Identify which cell holds the provided text, then report its (x, y) central coordinate. 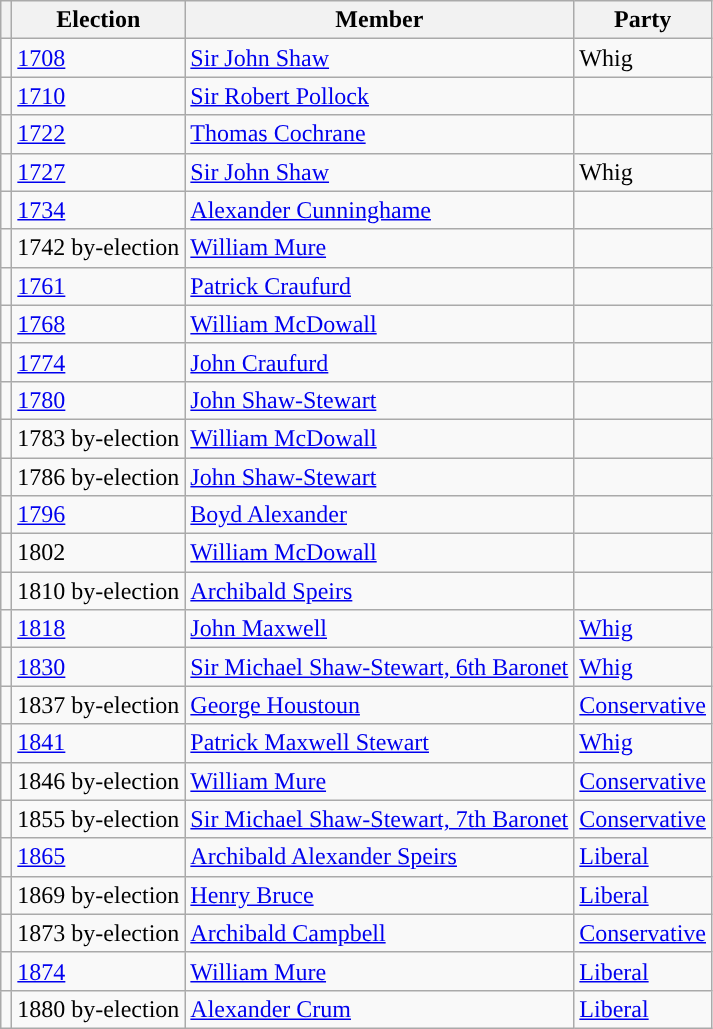
John Craufurd (380, 362)
1722 (98, 134)
1783 by-election (98, 438)
1869 by-election (98, 895)
1796 (98, 515)
1841 (98, 743)
Sir Robert Pollock (380, 96)
1865 (98, 857)
1873 by-election (98, 933)
1761 (98, 286)
Member (380, 20)
1727 (98, 172)
Election (98, 20)
Sir Michael Shaw-Stewart, 7th Baronet (380, 819)
Thomas Cochrane (380, 134)
1780 (98, 400)
John Maxwell (380, 629)
1874 (98, 971)
1837 by-election (98, 705)
1708 (98, 58)
1810 by-election (98, 591)
Archibald Speirs (380, 591)
1880 by-election (98, 1009)
1768 (98, 324)
1710 (98, 96)
1846 by-election (98, 781)
Alexander Crum (380, 1009)
1830 (98, 667)
1855 by-election (98, 819)
Sir Michael Shaw-Stewart, 6th Baronet (380, 667)
Boyd Alexander (380, 515)
1734 (98, 210)
Archibald Campbell (380, 933)
Party (643, 20)
Patrick Maxwell Stewart (380, 743)
George Houstoun (380, 705)
1742 by-election (98, 248)
1774 (98, 362)
1786 by-election (98, 477)
1802 (98, 553)
1818 (98, 629)
Alexander Cunninghame (380, 210)
Archibald Alexander Speirs (380, 857)
Patrick Craufurd (380, 286)
Henry Bruce (380, 895)
